From the cell containing the given text, extract its center point as (X, Y) coordinate. 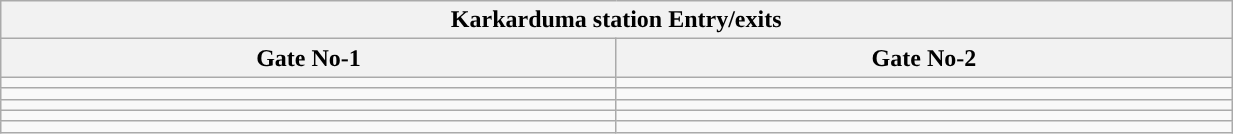
Gate No-1 (308, 58)
Gate No-2 (924, 58)
Karkarduma station Entry/exits (616, 20)
